Pinpoint the cell where the given text exists, returning its [X, Y] midpoint coordinate. 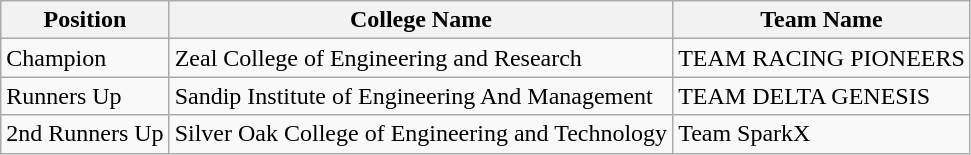
Silver Oak College of Engineering and Technology [420, 134]
Team SparkX [822, 134]
TEAM DELTA GENESIS [822, 96]
Runners Up [85, 96]
Champion [85, 58]
Sandip Institute of Engineering And Management [420, 96]
Team Name [822, 20]
Position [85, 20]
TEAM RACING PIONEERS [822, 58]
Zeal College of Engineering and Research [420, 58]
2nd Runners Up [85, 134]
College Name [420, 20]
